Output the (x, y) coordinate of the center of the cell containing the given text.  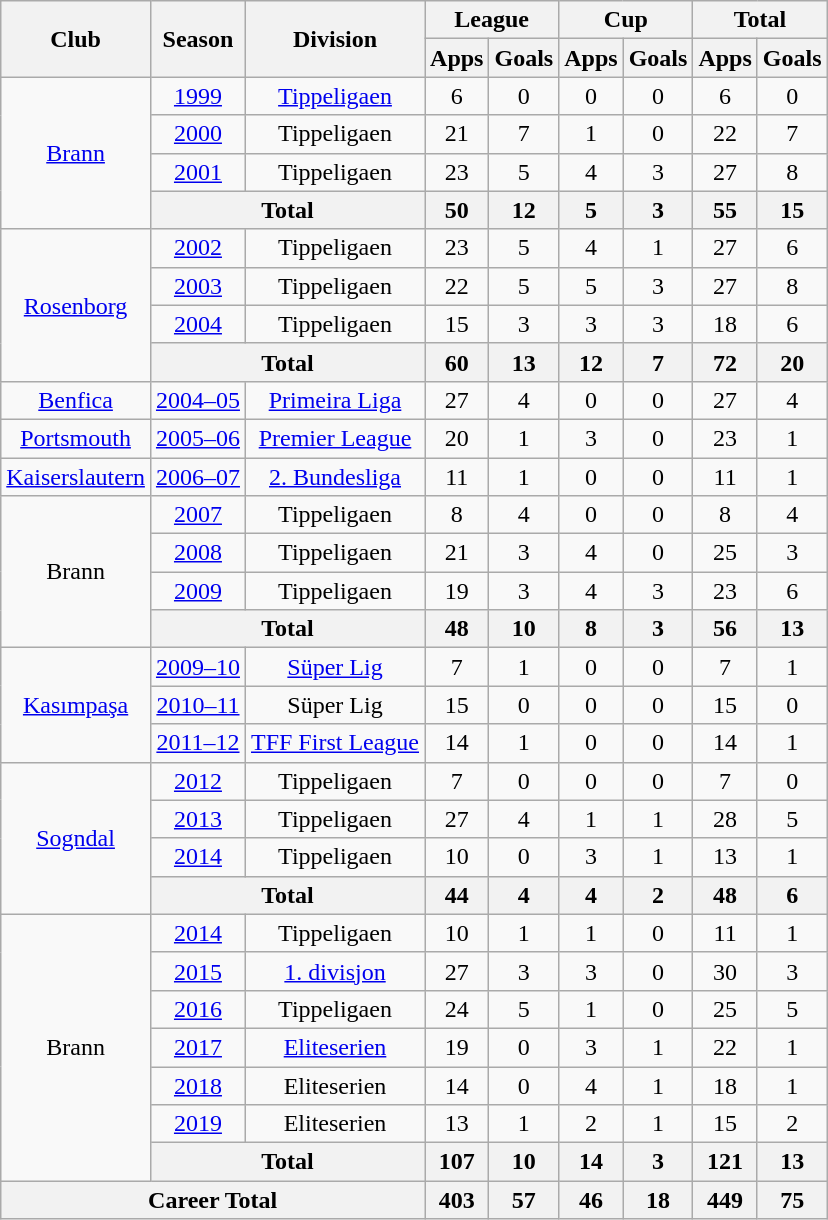
Premier League (334, 438)
2018 (198, 1085)
League (492, 20)
44 (457, 895)
Club (76, 39)
56 (725, 629)
Kasımpaşa (76, 705)
1999 (198, 96)
24 (457, 1009)
449 (725, 1200)
2006–07 (198, 477)
2016 (198, 1009)
2012 (198, 781)
403 (457, 1200)
121 (725, 1162)
2013 (198, 819)
Sogndal (76, 838)
2004 (198, 324)
72 (725, 362)
2011–12 (198, 743)
Season (198, 39)
2005–06 (198, 438)
2009–10 (198, 667)
57 (524, 1200)
1. divisjon (334, 971)
Benfica (76, 400)
28 (725, 819)
2000 (198, 134)
2015 (198, 971)
Rosenborg (76, 305)
2019 (198, 1124)
2009 (198, 591)
Portsmouth (76, 438)
Kaiserslautern (76, 477)
Primeira Liga (334, 400)
2004–05 (198, 400)
2001 (198, 172)
60 (457, 362)
Cup (626, 20)
TFF First League (334, 743)
Division (334, 39)
2003 (198, 286)
75 (792, 1200)
50 (457, 210)
2007 (198, 515)
2017 (198, 1047)
2010–11 (198, 705)
30 (725, 971)
2. Bundesliga (334, 477)
46 (591, 1200)
107 (457, 1162)
55 (725, 210)
2002 (198, 248)
2008 (198, 553)
Career Total (213, 1200)
